Scan for the cell matching the given text and deliver its [X, Y] coordinate at center. 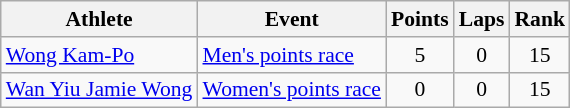
Laps [482, 19]
Rank [540, 19]
Wong Kam-Po [100, 55]
Women's points race [292, 90]
Athlete [100, 19]
Men's points race [292, 55]
Points [420, 19]
Wan Yiu Jamie Wong [100, 90]
5 [420, 55]
Event [292, 19]
